Locate the cell with the specified text and output its (X, Y) center coordinate. 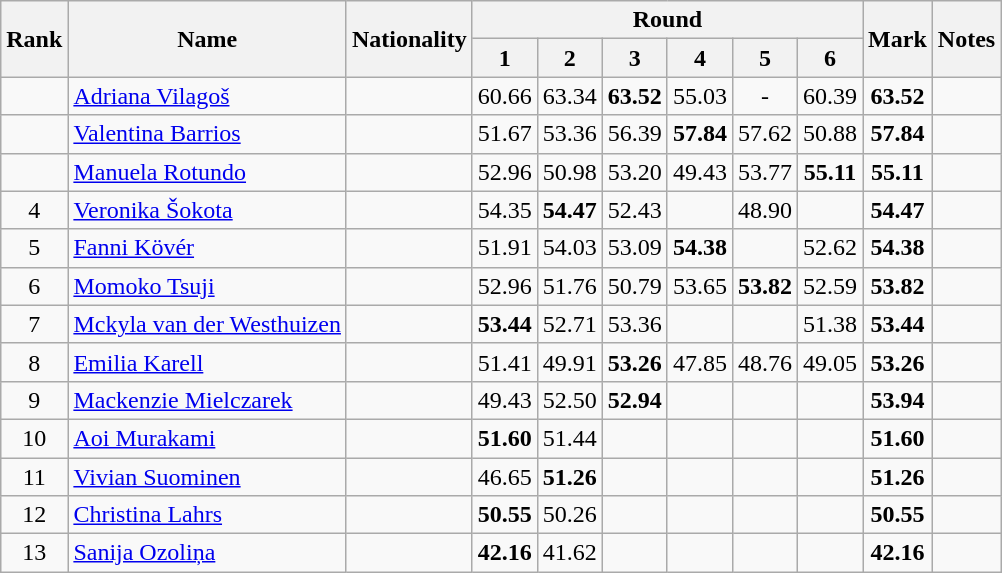
49.05 (830, 362)
60.39 (830, 96)
54.03 (570, 248)
52.50 (570, 400)
Vivian Suominen (208, 477)
13 (34, 553)
Mark (898, 39)
53.09 (634, 248)
51.91 (504, 248)
53.77 (764, 172)
51.44 (570, 438)
Fanni Kövér (208, 248)
51.41 (504, 362)
51.67 (504, 134)
48.76 (764, 362)
Mackenzie Mielczarek (208, 400)
60.66 (504, 96)
11 (34, 477)
Veronika Šokota (208, 210)
Mckyla van der Westhuizen (208, 324)
- (764, 96)
52.59 (830, 286)
Nationality (409, 39)
54.35 (504, 210)
9 (34, 400)
Round (667, 20)
46.65 (504, 477)
57.62 (764, 134)
Valentina Barrios (208, 134)
52.62 (830, 248)
10 (34, 438)
7 (34, 324)
53.65 (700, 286)
50.26 (570, 515)
Name (208, 39)
Sanija Ozoliņa (208, 553)
53.20 (634, 172)
Manuela Rotundo (208, 172)
53.94 (898, 400)
47.85 (700, 362)
8 (34, 362)
56.39 (634, 134)
55.03 (700, 96)
49.91 (570, 362)
41.62 (570, 553)
52.43 (634, 210)
Emilia Karell (208, 362)
Momoko Tsuji (208, 286)
50.79 (634, 286)
12 (34, 515)
52.71 (570, 324)
Notes (966, 39)
63.34 (570, 96)
Aoi Murakami (208, 438)
52.94 (634, 400)
Rank (34, 39)
50.98 (570, 172)
51.38 (830, 324)
51.76 (570, 286)
Adriana Vilagoš (208, 96)
50.88 (830, 134)
Christina Lahrs (208, 515)
1 (504, 58)
2 (570, 58)
3 (634, 58)
48.90 (764, 210)
